Find where the given text appears and provide that cell's center as [X, Y] coordinate. 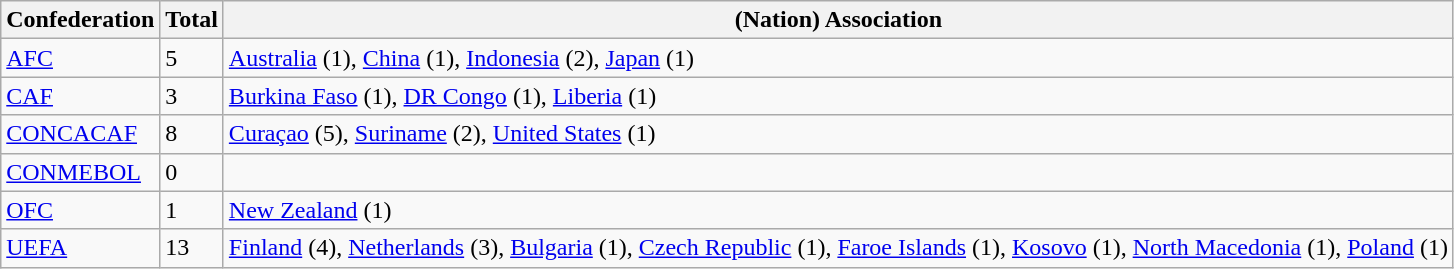
8 [192, 134]
OFC [80, 210]
0 [192, 172]
New Zealand (1) [838, 210]
Australia (1), China (1), Indonesia (2), Japan (1) [838, 58]
Curaçao (5), Suriname (2), United States (1) [838, 134]
Total [192, 20]
UEFA [80, 248]
3 [192, 96]
(Nation) Association [838, 20]
Burkina Faso (1), DR Congo (1), Liberia (1) [838, 96]
13 [192, 248]
Finland (4), Netherlands (3), Bulgaria (1), Czech Republic (1), Faroe Islands (1), Kosovo (1), North Macedonia (1), Poland (1) [838, 248]
CAF [80, 96]
5 [192, 58]
CONMEBOL [80, 172]
CONCACAF [80, 134]
Confederation [80, 20]
AFC [80, 58]
1 [192, 210]
